Scan for the cell matching the given text and deliver its (x, y) coordinate at center. 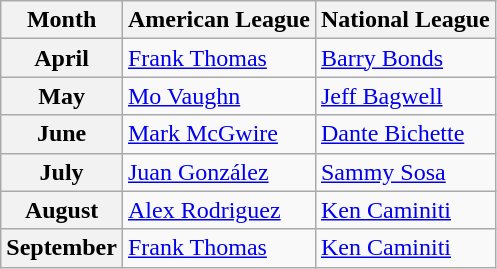
Mo Vaughn (218, 96)
Barry Bonds (405, 58)
Dante Bichette (405, 134)
Juan González (218, 172)
June (62, 134)
September (62, 248)
April (62, 58)
August (62, 210)
American League (218, 20)
National League (405, 20)
Jeff Bagwell (405, 96)
May (62, 96)
Sammy Sosa (405, 172)
Mark McGwire (218, 134)
Month (62, 20)
July (62, 172)
Alex Rodriguez (218, 210)
